Pinpoint the cell where the given text exists, returning its (X, Y) midpoint coordinate. 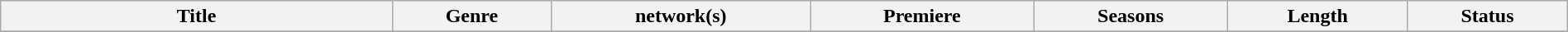
Title (197, 16)
Genre (471, 16)
network(s) (680, 16)
Length (1317, 16)
Premiere (922, 16)
Seasons (1131, 16)
Status (1487, 16)
